Scan for the cell matching the given text and deliver its [x, y] coordinate at center. 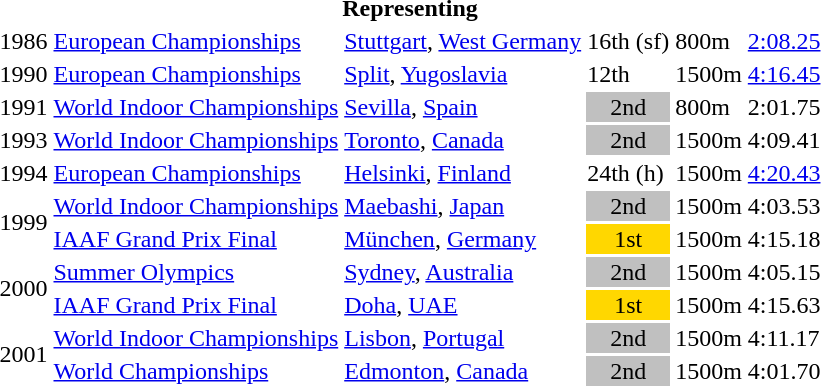
Maebashi, Japan [463, 206]
World Championships [196, 371]
Edmonton, Canada [463, 371]
Lisbon, Portugal [463, 338]
Sevilla, Spain [463, 107]
Split, Yugoslavia [463, 74]
Helsinki, Finland [463, 173]
Doha, UAE [463, 305]
Summer Olympics [196, 272]
Toronto, Canada [463, 140]
München, Germany [463, 239]
Stuttgart, West Germany [463, 41]
12th [628, 74]
24th (h) [628, 173]
16th (sf) [628, 41]
Sydney, Australia [463, 272]
